Output the [X, Y] coordinate of the center of the cell containing the given text.  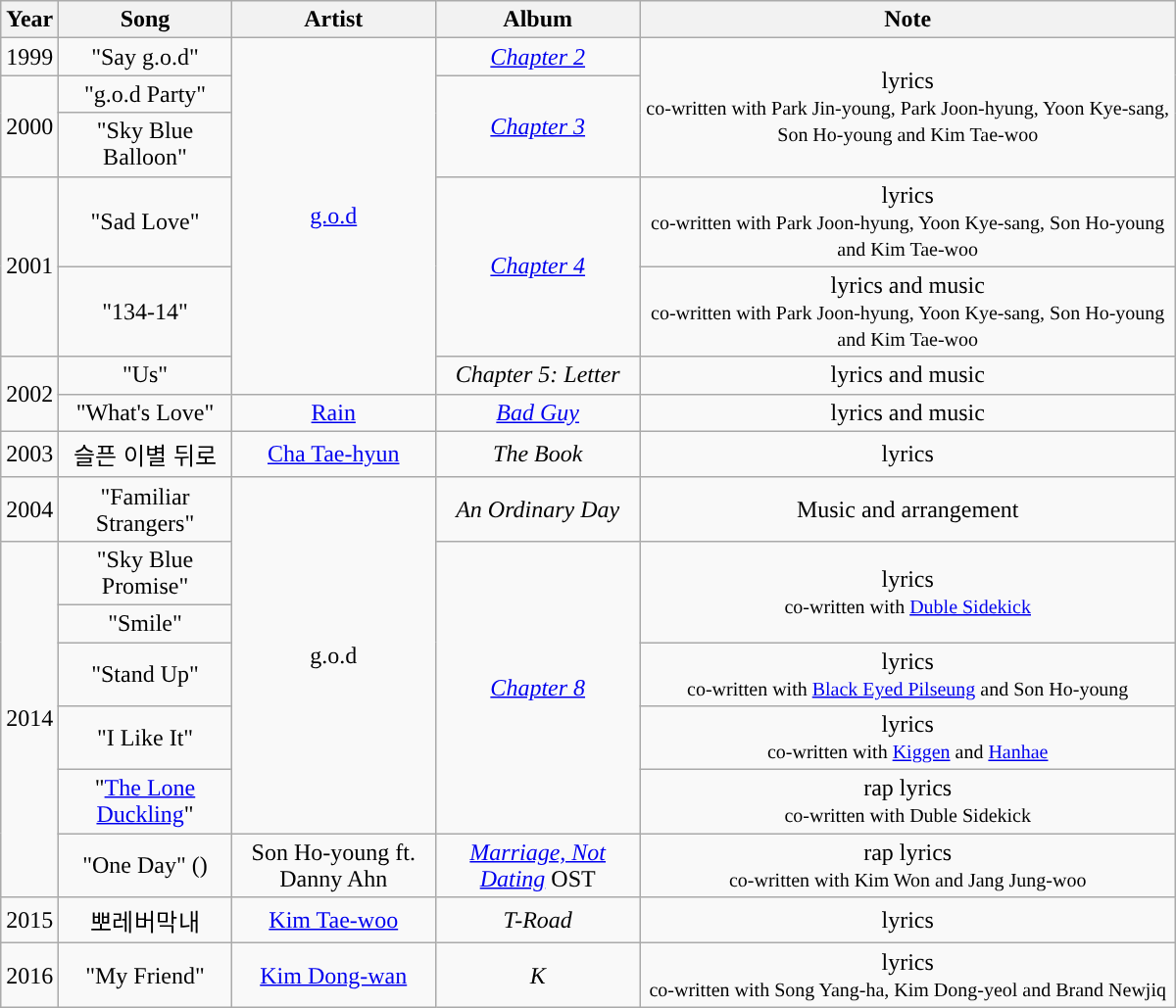
Chapter 4 [537, 266]
Kim Tae-woo [333, 921]
Artist [333, 20]
2016 [29, 976]
lyricsco-written with Kiggen and Hanhae [907, 739]
2001 [29, 266]
"The Lone Duckling" [145, 801]
Son Ho-young ft. Danny Ahn [333, 866]
"Sky Blue Promise" [145, 572]
2000 [29, 125]
2014 [29, 719]
The Book [537, 455]
Song [145, 20]
슬픈 이별 뒤로 [145, 455]
"Say g.o.d" [145, 57]
2002 [29, 394]
Rain [333, 412]
"Familiar Strangers" [145, 509]
Album [537, 20]
"Sad Love" [145, 221]
T-Road [537, 921]
K [537, 976]
"I Like It" [145, 739]
Cha Tae-hyun [333, 455]
"Smile" [145, 623]
lyricsco-written with Black Eyed Pilseung and Son Ho-young [907, 674]
"Stand Up" [145, 674]
Music and arrangement [907, 509]
뽀레버막내 [145, 921]
"Us" [145, 375]
rap lyricsco-written with Kim Won and Jang Jung-woo [907, 866]
Year [29, 20]
lyricsco-written with Song Yang-ha, Kim Dong-yeol and Brand Newjiq [907, 976]
"One Day" () [145, 866]
"g.o.d Party" [145, 94]
"Sky Blue Balloon" [145, 145]
2015 [29, 921]
lyrics and musicco-written with Park Joon-hyung, Yoon Kye-sang, Son Ho-young and Kim Tae-woo [907, 312]
"My Friend" [145, 976]
Chapter 3 [537, 125]
lyricsco-written with Park Joon-hyung, Yoon Kye-sang, Son Ho-young and Kim Tae-woo [907, 221]
Marriage, Not Dating OST [537, 866]
Note [907, 20]
Chapter 8 [537, 687]
Chapter 2 [537, 57]
"What's Love" [145, 412]
rap lyricsco-written with Duble Sidekick [907, 801]
An Ordinary Day [537, 509]
Chapter 5: Letter [537, 375]
lyricsco-written with Park Jin-young, Park Joon-hyung, Yoon Kye-sang, Son Ho-young and Kim Tae-woo [907, 108]
Bad Guy [537, 412]
lyricsco-written with Duble Sidekick [907, 592]
2004 [29, 509]
Kim Dong-wan [333, 976]
2003 [29, 455]
1999 [29, 57]
"134-14" [145, 312]
